Identify which cell holds the provided text, then report its (X, Y) central coordinate. 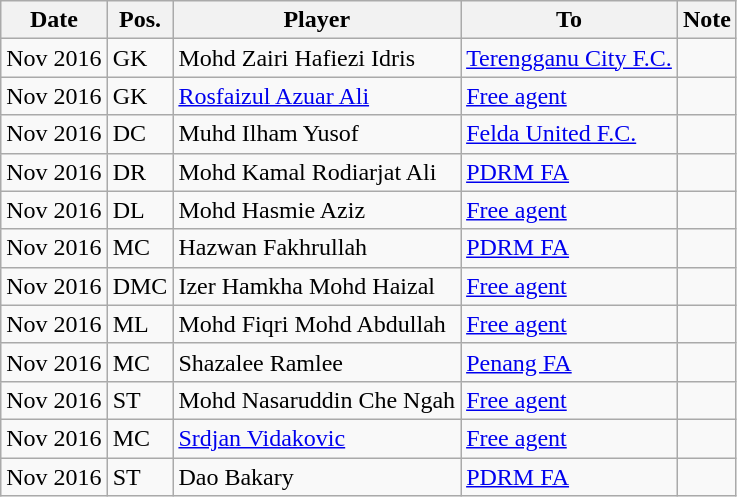
Date (54, 20)
Note (706, 20)
DMC (140, 286)
DC (140, 134)
Mohd Fiqri Mohd Abdullah (317, 324)
Pos. (140, 20)
DR (140, 172)
Dao Bakary (317, 477)
Hazwan Fakhrullah (317, 248)
Rosfaizul Azuar Ali (317, 96)
To (570, 20)
Penang FA (570, 362)
Felda United F.C. (570, 134)
Muhd Ilham Yusof (317, 134)
ML (140, 324)
Terengganu City F.C. (570, 58)
DL (140, 210)
Player (317, 20)
Shazalee Ramlee (317, 362)
Srdjan Vidakovic (317, 438)
Izer Hamkha Mohd Haizal (317, 286)
Mohd Nasaruddin Che Ngah (317, 400)
Mohd Zairi Hafiezi Idris (317, 58)
Mohd Hasmie Aziz (317, 210)
Mohd Kamal Rodiarjat Ali (317, 172)
